Output the (X, Y) coordinate of the center of the cell containing the given text.  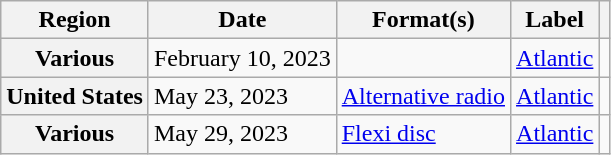
Date (242, 20)
May 23, 2023 (242, 96)
Flexi disc (423, 134)
Format(s) (423, 20)
May 29, 2023 (242, 134)
Region (75, 20)
United States (75, 96)
Label (555, 20)
February 10, 2023 (242, 58)
Alternative radio (423, 96)
